Capture the cell that displays the provided text and extract its [X, Y] central coordinate. 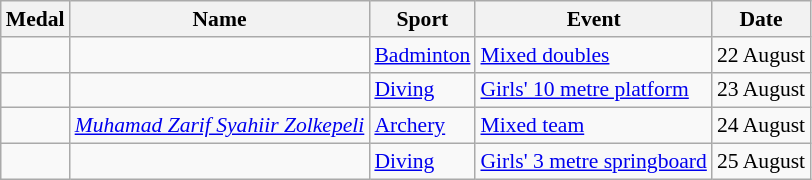
23 August [761, 90]
Muhamad Zarif Syahiir Zolkepeli [220, 126]
Archery [422, 126]
Girls' 3 metre springboard [593, 162]
Event [593, 19]
Name [220, 19]
Mixed team [593, 126]
25 August [761, 162]
Girls' 10 metre platform [593, 90]
Medal [36, 19]
Sport [422, 19]
Mixed doubles [593, 55]
22 August [761, 55]
Date [761, 19]
24 August [761, 126]
Badminton [422, 55]
